Return the [x, y] coordinate for the center point of the cell that contains the specified text.  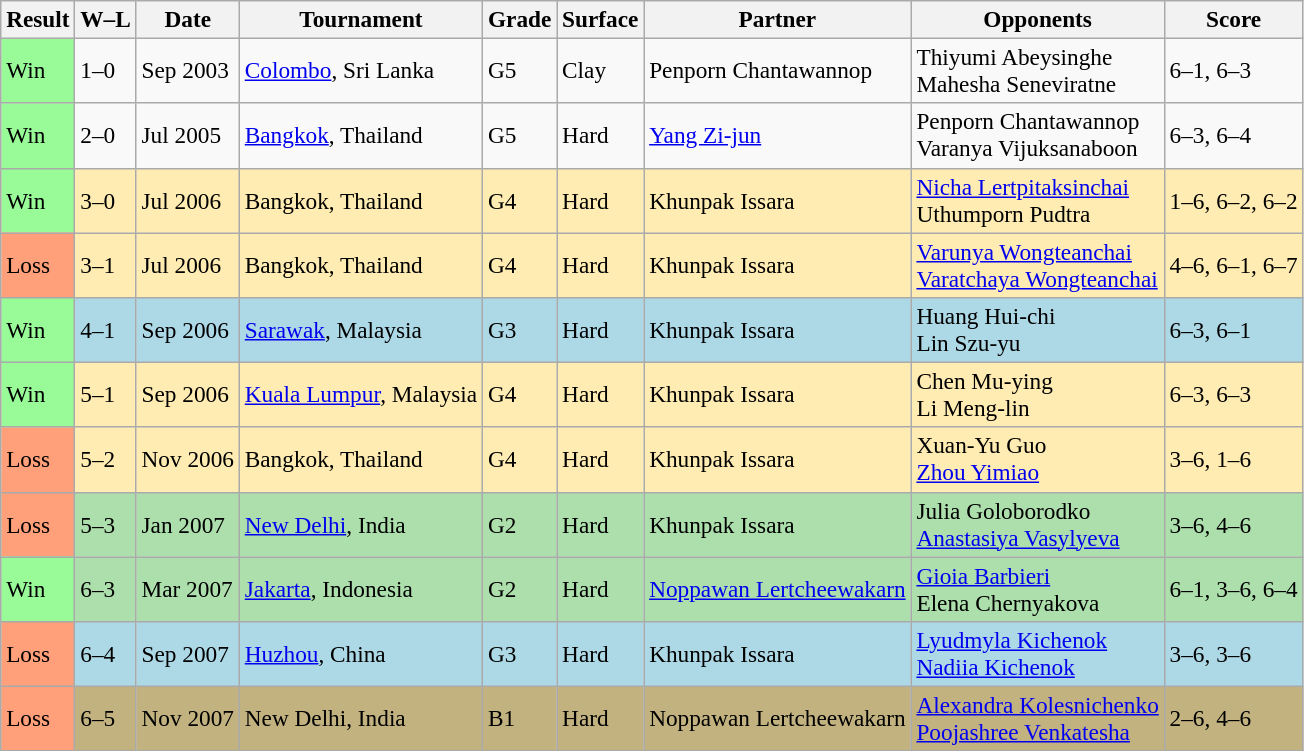
Tournament [360, 19]
Colombo, Sri Lanka [360, 70]
Mar 2007 [188, 588]
Gioia Barbieri Elena Chernyakova [1038, 588]
1–0 [106, 70]
1–6, 6–2, 6–2 [1234, 200]
Grade [520, 19]
5–3 [106, 524]
Sep 2007 [188, 654]
6–3, 6–1 [1234, 330]
5–2 [106, 460]
3–0 [106, 200]
6–4 [106, 654]
Kuala Lumpur, Malaysia [360, 394]
Thiyumi Abeysinghe Mahesha Seneviratne [1038, 70]
Date [188, 19]
Result [38, 19]
3–6, 1–6 [1234, 460]
Jan 2007 [188, 524]
Varunya Wongteanchai Varatchaya Wongteanchai [1038, 264]
Sarawak, Malaysia [360, 330]
Huang Hui-chi Lin Szu-yu [1038, 330]
Penporn Chantawannop Varanya Vijuksanaboon [1038, 136]
Nov 2006 [188, 460]
Jul 2005 [188, 136]
Alexandra Kolesnichenko Poojashree Venkatesha [1038, 718]
Chen Mu-ying Li Meng-lin [1038, 394]
6–5 [106, 718]
Surface [600, 19]
Julia Goloborodko Anastasiya Vasylyeva [1038, 524]
6–1, 6–3 [1234, 70]
Partner [778, 19]
Sep 2003 [188, 70]
5–1 [106, 394]
3–6, 3–6 [1234, 654]
Huzhou, China [360, 654]
4–1 [106, 330]
B1 [520, 718]
4–6, 6–1, 6–7 [1234, 264]
Nicha Lertpitaksinchai Uthumporn Pudtra [1038, 200]
3–1 [106, 264]
Penporn Chantawannop [778, 70]
6–1, 3–6, 6–4 [1234, 588]
6–3 [106, 588]
6–3, 6–3 [1234, 394]
Yang Zi-jun [778, 136]
Nov 2007 [188, 718]
2–6, 4–6 [1234, 718]
Lyudmyla Kichenok Nadiia Kichenok [1038, 654]
3–6, 4–6 [1234, 524]
Score [1234, 19]
Xuan-Yu Guo Zhou Yimiao [1038, 460]
Jakarta, Indonesia [360, 588]
2–0 [106, 136]
6–3, 6–4 [1234, 136]
W–L [106, 19]
Opponents [1038, 19]
Clay [600, 70]
